Pinpoint the cell where the given text exists, returning its (x, y) midpoint coordinate. 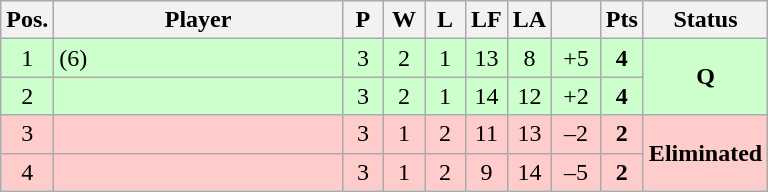
+5 (576, 58)
+2 (576, 96)
8 (529, 58)
9 (487, 172)
Q (705, 77)
12 (529, 96)
Pos. (28, 20)
(6) (198, 58)
Status (705, 20)
–2 (576, 134)
L (444, 20)
Player (198, 20)
11 (487, 134)
Pts (622, 20)
P (362, 20)
LF (487, 20)
Eliminated (705, 153)
–5 (576, 172)
LA (529, 20)
W (404, 20)
